Output the (X, Y) coordinate of the center of the cell containing the given text.  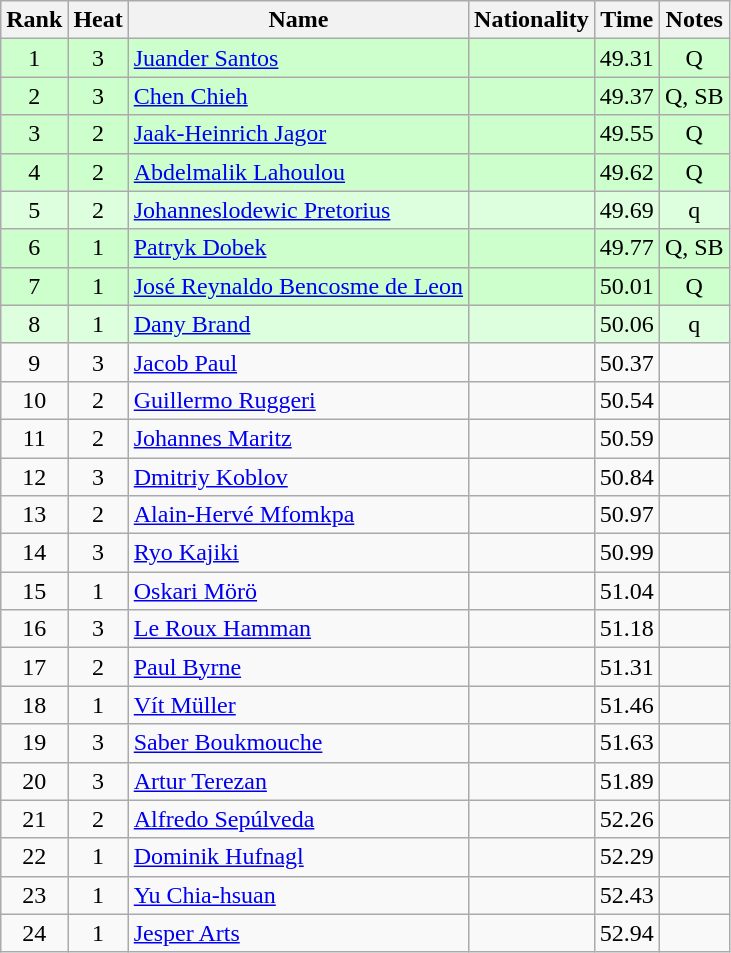
19 (34, 743)
50.97 (626, 515)
José Reynaldo Bencosme de Leon (298, 286)
51.18 (626, 629)
Name (298, 20)
51.89 (626, 781)
50.59 (626, 438)
Paul Byrne (298, 667)
11 (34, 438)
Heat (98, 20)
6 (34, 248)
Dmitriy Koblov (298, 477)
Johannes Maritz (298, 438)
Patryk Dobek (298, 248)
9 (34, 362)
49.62 (626, 172)
15 (34, 591)
51.63 (626, 743)
Guillermo Ruggeri (298, 400)
23 (34, 895)
49.31 (626, 58)
Jesper Arts (298, 933)
Saber Boukmouche (298, 743)
Johanneslodewic Pretorius (298, 210)
Ryo Kajiki (298, 553)
Jacob Paul (298, 362)
50.06 (626, 324)
Rank (34, 20)
52.26 (626, 819)
51.31 (626, 667)
12 (34, 477)
16 (34, 629)
50.99 (626, 553)
18 (34, 705)
Jaak-Heinrich Jagor (298, 134)
Alfredo Sepúlveda (298, 819)
Artur Terezan (298, 781)
Vít Müller (298, 705)
Time (626, 20)
50.54 (626, 400)
50.84 (626, 477)
24 (34, 933)
49.77 (626, 248)
Dany Brand (298, 324)
10 (34, 400)
51.04 (626, 591)
7 (34, 286)
52.43 (626, 895)
17 (34, 667)
21 (34, 819)
Yu Chia-hsuan (298, 895)
13 (34, 515)
4 (34, 172)
22 (34, 857)
49.69 (626, 210)
52.94 (626, 933)
8 (34, 324)
50.37 (626, 362)
5 (34, 210)
50.01 (626, 286)
20 (34, 781)
49.55 (626, 134)
14 (34, 553)
Oskari Mörö (298, 591)
51.46 (626, 705)
Notes (694, 20)
Abdelmalik Lahoulou (298, 172)
49.37 (626, 96)
Le Roux Hamman (298, 629)
Dominik Hufnagl (298, 857)
Juander Santos (298, 58)
Chen Chieh (298, 96)
Alain-Hervé Mfomkpa (298, 515)
52.29 (626, 857)
Nationality (532, 20)
